Capture the cell that displays the provided text and extract its (X, Y) central coordinate. 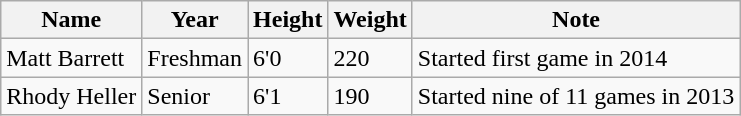
220 (370, 58)
Name (72, 20)
6'1 (288, 96)
Freshman (195, 58)
Rhody Heller (72, 96)
Started first game in 2014 (576, 58)
Matt Barrett (72, 58)
6'0 (288, 58)
Started nine of 11 games in 2013 (576, 96)
Senior (195, 96)
Height (288, 20)
Weight (370, 20)
190 (370, 96)
Note (576, 20)
Year (195, 20)
